For the text-containing cell, return its midpoint in [x, y] coordinate format. 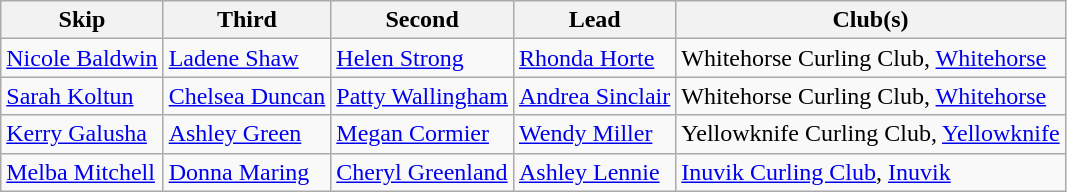
Skip [82, 20]
Nicole Baldwin [82, 58]
Inuvik Curling Club, Inuvik [870, 172]
Donna Maring [247, 172]
Sarah Koltun [82, 96]
Rhonda Horte [594, 58]
Ashley Green [247, 134]
Club(s) [870, 20]
Kerry Galusha [82, 134]
Yellowknife Curling Club, Yellowknife [870, 134]
Andrea Sinclair [594, 96]
Ladene Shaw [247, 58]
Lead [594, 20]
Helen Strong [422, 58]
Ashley Lennie [594, 172]
Melba Mitchell [82, 172]
Cheryl Greenland [422, 172]
Chelsea Duncan [247, 96]
Patty Wallingham [422, 96]
Wendy Miller [594, 134]
Megan Cormier [422, 134]
Second [422, 20]
Third [247, 20]
